Provide the (X, Y) coordinate of the cell's center where the given text is located.  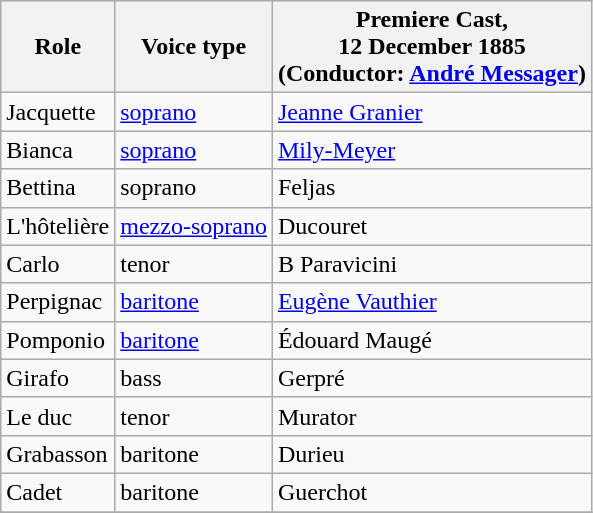
Édouard Maugé (432, 340)
bass (194, 378)
L'hôtelière (58, 226)
Eugène Vauthier (432, 302)
Grabasson (58, 454)
Feljas (432, 188)
Ducouret (432, 226)
Le duc (58, 416)
Bianca (58, 150)
Premiere Cast,12 December 1885(Conductor: André Messager) (432, 47)
Durieu (432, 454)
Pomponio (58, 340)
Jeanne Granier (432, 112)
Carlo (58, 264)
B Paravicini (432, 264)
Jacquette (58, 112)
mezzo-soprano (194, 226)
Mily-Meyer (432, 150)
Bettina (58, 188)
Cadet (58, 492)
Gerpré (432, 378)
Perpignac (58, 302)
Girafo (58, 378)
Role (58, 47)
Murator (432, 416)
Voice type (194, 47)
Guerchot (432, 492)
